Return [X, Y] of the center of cell containing provided text 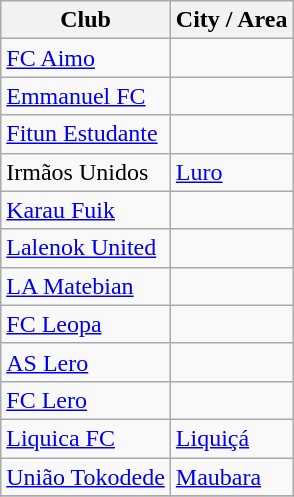
FC Leopa [86, 324]
Lalenok United [86, 248]
Karau Fuik [86, 210]
Club [86, 20]
Maubara [232, 477]
City / Area [232, 20]
Luro [232, 172]
Liquica FC [86, 438]
Irmãos Unidos [86, 172]
FC Lero [86, 400]
LA Matebian [86, 286]
União Tokodede [86, 477]
Fitun Estudante [86, 134]
FC Aimo [86, 58]
Liquiçá [232, 438]
Emmanuel FC [86, 96]
AS Lero [86, 362]
